Search for the cell housing the specified text and yield its [X, Y] center coordinate. 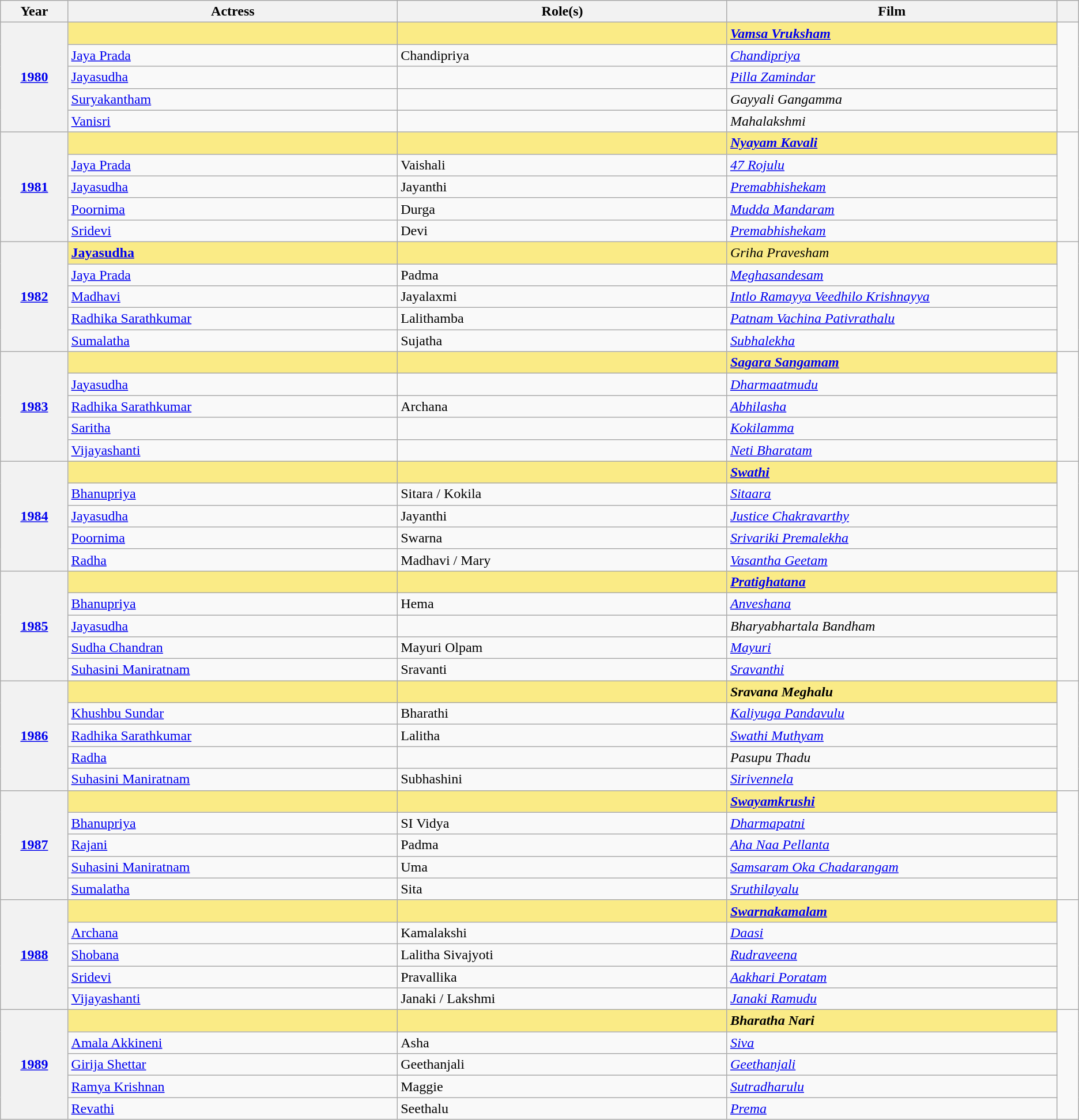
Kokilamma [892, 428]
Amala Akkineni [233, 1043]
Justice Chakravarthy [892, 516]
Sitara / Kokila [563, 494]
Janaki / Lakshmi [563, 999]
1987 [35, 845]
Kamalakshi [563, 933]
Lalitha Sivajyoti [563, 955]
Srivariki Premalekha [892, 538]
Pasupu Thadu [892, 757]
Durga [563, 209]
Daasi [892, 933]
47 Rojulu [892, 165]
1980 [35, 77]
Swarna [563, 538]
Intlo Ramayya Veedhilo Krishnayya [892, 297]
Suryakantham [233, 99]
Sirivennela [892, 779]
Nyayam Kavali [892, 143]
Asha [563, 1043]
Swarnakamalam [892, 911]
Mayuri [892, 648]
Vamsa Vruksham [892, 33]
Kaliyuga Pandavulu [892, 714]
Janaki Ramudu [892, 999]
Swathi Muthyam [892, 736]
Bharatha Nari [892, 1021]
Bharathi [563, 714]
Lalitha [563, 736]
Siva [892, 1043]
1988 [35, 955]
Madhavi / Mary [563, 560]
Swathi [892, 472]
Seethalu [563, 1108]
1983 [35, 406]
1982 [35, 296]
1981 [35, 187]
Khushbu Sundar [233, 714]
Neti Bharatam [892, 450]
Ramya Krishnan [233, 1087]
Meghasandesam [892, 275]
Mayuri Olpam [563, 648]
Lalithamba [563, 319]
Pravallika [563, 977]
1985 [35, 625]
Aha Naa Pellanta [892, 845]
Mahalakshmi [892, 121]
Year [35, 12]
Saritha [233, 428]
Uma [563, 867]
Rudraveena [892, 955]
Dharmapatni [892, 823]
Subhashini [563, 779]
Actress [233, 12]
1989 [35, 1065]
Film [892, 12]
SI Vidya [563, 823]
Madhavi [233, 297]
Pratighatana [892, 582]
Sutradharulu [892, 1087]
Shobana [233, 955]
Dharmaatmudu [892, 384]
Maggie [563, 1087]
Subhalekha [892, 341]
Sravanti [563, 670]
Sruthilayalu [892, 889]
Anveshana [892, 604]
Bharyabhartala Bandham [892, 625]
Vasantha Geetam [892, 560]
Jayalaxmi [563, 297]
Samsaram Oka Chadarangam [892, 867]
Prema [892, 1108]
Role(s) [563, 12]
Hema [563, 604]
Swayamkrushi [892, 801]
1984 [35, 516]
Sita [563, 889]
Vaishali [563, 165]
Griha Pravesham [892, 252]
Rajani [233, 845]
Mudda Mandaram [892, 209]
Sravana Meghalu [892, 692]
Sagara Sangamam [892, 363]
Pilla Zamindar [892, 77]
Sravanthi [892, 670]
Girija Shettar [233, 1065]
Revathi [233, 1108]
Sitaara [892, 494]
Gayyali Gangamma [892, 99]
Vanisri [233, 121]
Aakhari Poratam [892, 977]
1986 [35, 736]
Abhilasha [892, 406]
Sujatha [563, 341]
Devi [563, 231]
Sudha Chandran [233, 648]
Patnam Vachina Pativrathalu [892, 319]
